Provide the (x, y) coordinate of the cell's center where the given text is located.  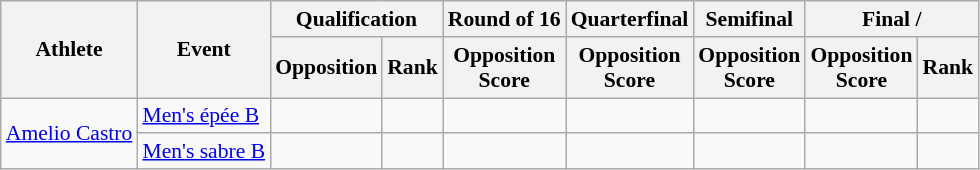
Round of 16 (504, 19)
Amelio Castro (70, 134)
Men's sabre B (204, 152)
Final / (892, 19)
Semifinal (749, 19)
Athlete (70, 50)
Qualification (356, 19)
Opposition (326, 68)
Event (204, 50)
Men's épée B (204, 116)
Quarterfinal (630, 19)
